Determine the (X, Y) coordinate at the center of the cell enclosing the given text.  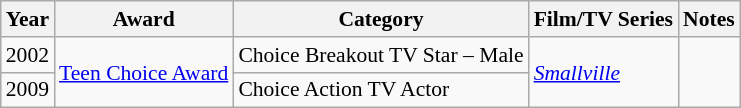
Smallville (604, 72)
Year (28, 19)
2009 (28, 90)
Category (380, 19)
Award (144, 19)
Choice Action TV Actor (380, 90)
Choice Breakout TV Star – Male (380, 55)
Teen Choice Award (144, 72)
Film/TV Series (604, 19)
Notes (709, 19)
2002 (28, 55)
